Output the (x, y) coordinate of the center of the cell containing the given text.  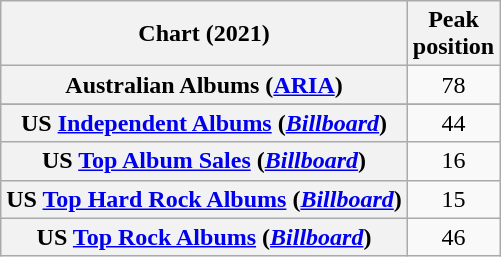
46 (453, 237)
44 (453, 123)
US Top Hard Rock Albums (Billboard) (204, 199)
US Top Album Sales (Billboard) (204, 161)
Australian Albums (ARIA) (204, 85)
16 (453, 161)
78 (453, 85)
US Independent Albums (Billboard) (204, 123)
US Top Rock Albums (Billboard) (204, 237)
Peakposition (453, 34)
Chart (2021) (204, 34)
15 (453, 199)
